Extract the (X, Y) coordinate from the center of the cell holding the provided text.  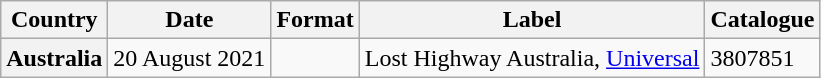
Australia (54, 58)
Format (315, 20)
Country (54, 20)
Date (190, 20)
3807851 (762, 58)
Label (532, 20)
Catalogue (762, 20)
Lost Highway Australia, Universal (532, 58)
20 August 2021 (190, 58)
